Locate the cell with the specified text and output its [X, Y] center coordinate. 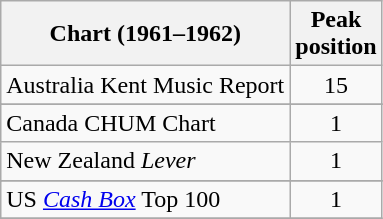
New Zealand Lever [146, 161]
Australia Kent Music Report [146, 85]
15 [336, 85]
Chart (1961–1962) [146, 34]
Canada CHUM Chart [146, 123]
Peakposition [336, 34]
US Cash Box Top 100 [146, 199]
